Scan for the cell matching the given text and deliver its [X, Y] coordinate at center. 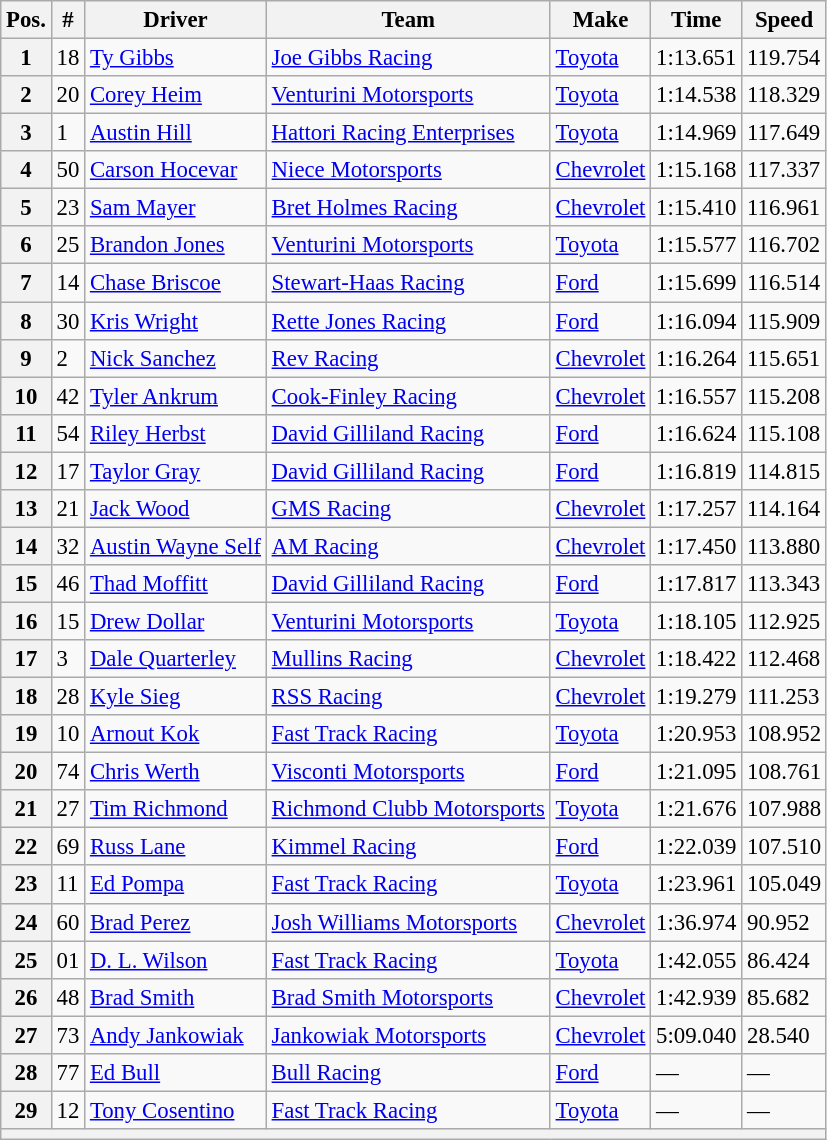
Joe Gibbs Racing [408, 58]
119.754 [784, 58]
Riley Herbst [176, 433]
1:16.557 [696, 396]
Bull Racing [408, 1073]
115.909 [784, 321]
28.540 [784, 1035]
1:21.676 [696, 809]
1:15.577 [696, 245]
1:22.039 [696, 847]
Brad Smith [176, 997]
46 [68, 584]
Time [696, 20]
1:16.819 [696, 471]
117.649 [784, 133]
GMS Racing [408, 509]
Ed Pompa [176, 885]
Andy Jankowiak [176, 1035]
9 [26, 358]
113.343 [784, 584]
Driver [176, 20]
112.925 [784, 621]
22 [26, 847]
Sam Mayer [176, 208]
Ty Gibbs [176, 58]
115.651 [784, 358]
Mullins Racing [408, 659]
Hattori Racing Enterprises [408, 133]
Stewart-Haas Racing [408, 283]
Kyle Sieg [176, 697]
Ed Bull [176, 1073]
85.682 [784, 997]
1:18.105 [696, 621]
86.424 [784, 960]
112.468 [784, 659]
Drew Dollar [176, 621]
111.253 [784, 697]
4 [26, 170]
114.164 [784, 509]
1:42.939 [696, 997]
Tony Cosentino [176, 1110]
107.510 [784, 847]
Austin Wayne Self [176, 546]
108.761 [784, 772]
54 [68, 433]
69 [68, 847]
1:17.450 [696, 546]
8 [26, 321]
115.208 [784, 396]
Rev Racing [408, 358]
1:19.279 [696, 697]
50 [68, 170]
5 [26, 208]
Brad Smith Motorsports [408, 997]
114.815 [784, 471]
48 [68, 997]
Visconti Motorsports [408, 772]
1:14.969 [696, 133]
19 [26, 734]
1:15.699 [696, 283]
1:17.257 [696, 509]
29 [26, 1110]
Richmond Clubb Motorsports [408, 809]
# [68, 20]
16 [26, 621]
Thad Moffitt [176, 584]
90.952 [784, 922]
60 [68, 922]
32 [68, 546]
Niece Motorsports [408, 170]
Cook-Finley Racing [408, 396]
Jankowiak Motorsports [408, 1035]
Tim Richmond [176, 809]
107.988 [784, 809]
Tyler Ankrum [176, 396]
01 [68, 960]
1:36.974 [696, 922]
1:13.651 [696, 58]
77 [68, 1073]
117.337 [784, 170]
5:09.040 [696, 1035]
108.952 [784, 734]
1:16.624 [696, 433]
115.108 [784, 433]
42 [68, 396]
Carson Hocevar [176, 170]
116.961 [784, 208]
74 [68, 772]
Brad Perez [176, 922]
Dale Quarterley [176, 659]
Kimmel Racing [408, 847]
6 [26, 245]
30 [68, 321]
1:23.961 [696, 885]
RSS Racing [408, 697]
1:17.817 [696, 584]
1:14.538 [696, 95]
Team [408, 20]
118.329 [784, 95]
Jack Wood [176, 509]
1:16.094 [696, 321]
26 [26, 997]
Chris Werth [176, 772]
Josh Williams Motorsports [408, 922]
105.049 [784, 885]
Speed [784, 20]
116.702 [784, 245]
1:16.264 [696, 358]
D. L. Wilson [176, 960]
Make [600, 20]
1:15.168 [696, 170]
Rette Jones Racing [408, 321]
Brandon Jones [176, 245]
113.880 [784, 546]
1:20.953 [696, 734]
Russ Lane [176, 847]
73 [68, 1035]
Kris Wright [176, 321]
1:42.055 [696, 960]
Austin Hill [176, 133]
1:21.095 [696, 772]
Nick Sanchez [176, 358]
Bret Holmes Racing [408, 208]
AM Racing [408, 546]
1:15.410 [696, 208]
Chase Briscoe [176, 283]
1:18.422 [696, 659]
Arnout Kok [176, 734]
Corey Heim [176, 95]
7 [26, 283]
13 [26, 509]
Pos. [26, 20]
116.514 [784, 283]
24 [26, 922]
Taylor Gray [176, 471]
